Return [x, y] of the center of cell containing provided text 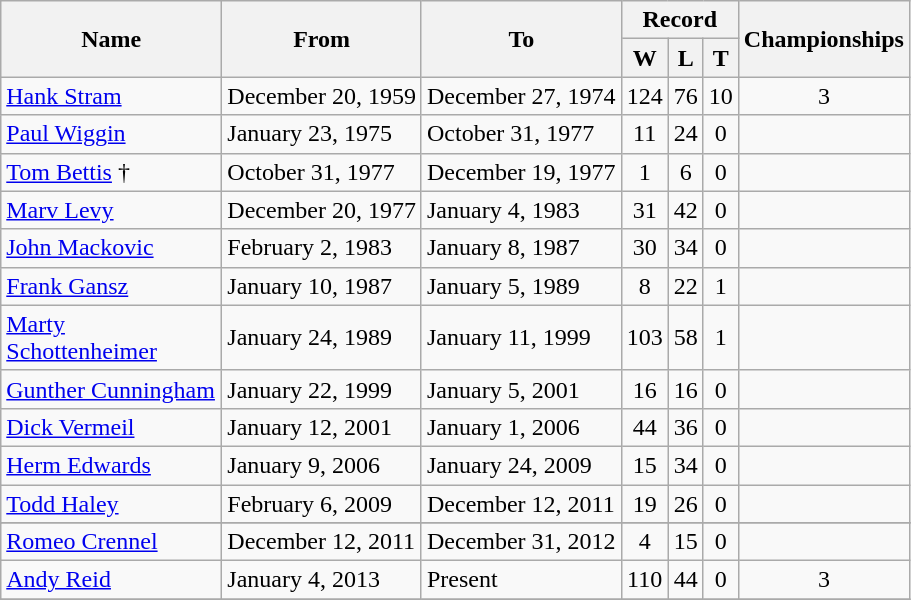
December 19, 1977 [521, 172]
26 [686, 503]
Name [112, 39]
February 6, 2009 [322, 503]
T [720, 58]
Romeo Crennel [112, 542]
From [322, 39]
January 12, 2001 [322, 427]
January 22, 1999 [322, 389]
December 20, 1959 [322, 96]
Championships [824, 39]
24 [686, 134]
December 20, 1977 [322, 210]
December 31, 2012 [521, 542]
Marty Schottenheimer [112, 338]
Record [680, 20]
76 [686, 96]
11 [644, 134]
Herm Edwards [112, 465]
Gunther Cunningham [112, 389]
22 [686, 286]
42 [686, 210]
January 1, 2006 [521, 427]
103 [644, 338]
John Mackovic [112, 248]
L [686, 58]
Hank Stram [112, 96]
31 [644, 210]
Paul Wiggin [112, 134]
January 4, 1983 [521, 210]
January 4, 2013 [322, 580]
8 [644, 286]
36 [686, 427]
Marv Levy [112, 210]
W [644, 58]
January 23, 1975 [322, 134]
Andy Reid [112, 580]
19 [644, 503]
January 24, 1989 [322, 338]
58 [686, 338]
Frank Gansz [112, 286]
Todd Haley [112, 503]
January 9, 2006 [322, 465]
January 5, 1989 [521, 286]
30 [644, 248]
Tom Bettis † [112, 172]
6 [686, 172]
Dick Vermeil [112, 427]
Present [521, 580]
January 8, 1987 [521, 248]
January 24, 2009 [521, 465]
10 [720, 96]
To [521, 39]
124 [644, 96]
January 5, 2001 [521, 389]
January 11, 1999 [521, 338]
January 10, 1987 [322, 286]
February 2, 1983 [322, 248]
December 27, 1974 [521, 96]
4 [644, 542]
110 [644, 580]
